Identify which cell holds the provided text, then report its (x, y) central coordinate. 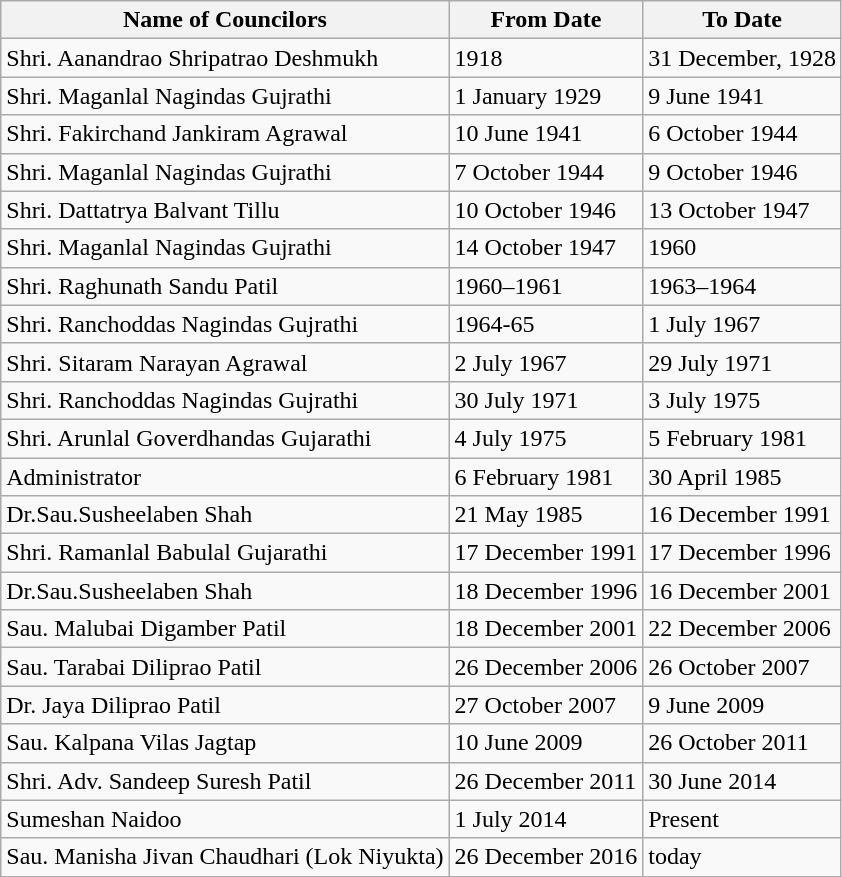
Sumeshan Naidoo (225, 819)
Shri. Dattatrya Balvant Tillu (225, 210)
1963–1964 (742, 286)
1 July 2014 (546, 819)
17 December 1991 (546, 553)
14 October 1947 (546, 248)
1918 (546, 58)
1960–1961 (546, 286)
From Date (546, 20)
1960 (742, 248)
1 January 1929 (546, 96)
Sau. Kalpana Vilas Jagtap (225, 743)
9 June 2009 (742, 705)
10 June 1941 (546, 134)
Sau. Tarabai Diliprao Patil (225, 667)
5 February 1981 (742, 438)
10 October 1946 (546, 210)
30 July 1971 (546, 400)
Shri. Ramanlal Babulal Gujarathi (225, 553)
31 December, 1928 (742, 58)
9 June 1941 (742, 96)
Shri. Sitaram Narayan Agrawal (225, 362)
22 December 2006 (742, 629)
10 June 2009 (546, 743)
Shri. Arunlal Goverdhandas Gujarathi (225, 438)
Sau. Malubai Digamber Patil (225, 629)
today (742, 857)
2 July 1967 (546, 362)
21 May 1985 (546, 515)
Shri. Fakirchand Jankiram Agrawal (225, 134)
16 December 1991 (742, 515)
Present (742, 819)
1 July 1967 (742, 324)
29 July 1971 (742, 362)
9 October 1946 (742, 172)
27 October 2007 (546, 705)
16 December 2001 (742, 591)
30 April 1985 (742, 477)
26 December 2006 (546, 667)
30 June 2014 (742, 781)
Name of Councilors (225, 20)
13 October 1947 (742, 210)
26 December 2016 (546, 857)
18 December 1996 (546, 591)
26 October 2007 (742, 667)
Shri. Adv. Sandeep Suresh Patil (225, 781)
Shri. Aanandrao Shripatrao Deshmukh (225, 58)
Administrator (225, 477)
17 December 1996 (742, 553)
3 July 1975 (742, 400)
4 July 1975 (546, 438)
6 October 1944 (742, 134)
Sau. Manisha Jivan Chaudhari (Lok Niyukta) (225, 857)
26 December 2011 (546, 781)
Shri. Raghunath Sandu Patil (225, 286)
To Date (742, 20)
6 February 1981 (546, 477)
1964-65 (546, 324)
7 October 1944 (546, 172)
26 October 2011 (742, 743)
18 December 2001 (546, 629)
Dr. Jaya Diliprao Patil (225, 705)
